Search for the cell housing the specified text and yield its (x, y) center coordinate. 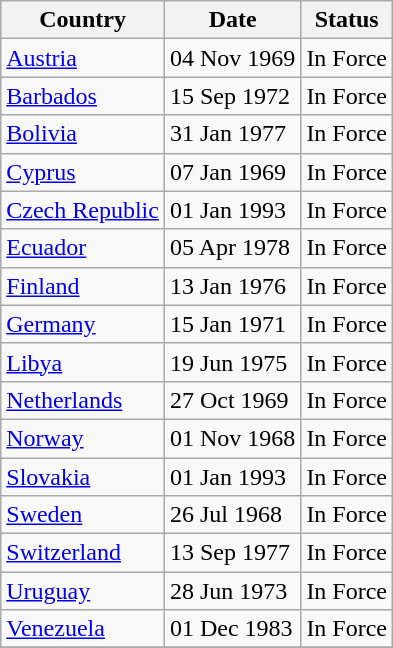
01 Nov 1968 (232, 438)
27 Oct 1969 (232, 400)
31 Jan 1977 (232, 134)
Finland (83, 286)
Slovakia (83, 477)
19 Jun 1975 (232, 362)
15 Sep 1972 (232, 96)
Date (232, 20)
Switzerland (83, 553)
01 Dec 1983 (232, 629)
Netherlands (83, 400)
Uruguay (83, 591)
Cyprus (83, 172)
26 Jul 1968 (232, 515)
Barbados (83, 96)
Norway (83, 438)
15 Jan 1971 (232, 324)
07 Jan 1969 (232, 172)
Germany (83, 324)
05 Apr 1978 (232, 248)
Venezuela (83, 629)
Austria (83, 58)
Sweden (83, 515)
Bolivia (83, 134)
13 Jan 1976 (232, 286)
13 Sep 1977 (232, 553)
04 Nov 1969 (232, 58)
Libya (83, 362)
28 Jun 1973 (232, 591)
Status (347, 20)
Ecuador (83, 248)
Czech Republic (83, 210)
Country (83, 20)
